Detect which cell encompasses the target text, then output its (X, Y) center coordinate. 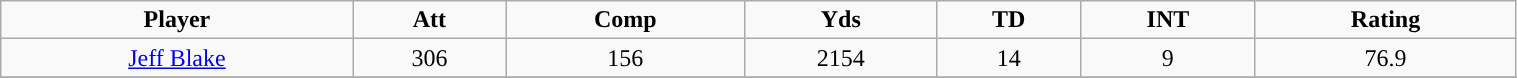
Att (430, 20)
Rating (1386, 20)
306 (430, 58)
14 (1009, 58)
Player (177, 20)
2154 (841, 58)
Comp (626, 20)
Jeff Blake (177, 58)
76.9 (1386, 58)
156 (626, 58)
INT (1168, 20)
TD (1009, 20)
Yds (841, 20)
9 (1168, 58)
